Return [X, Y] of the center of cell containing provided text 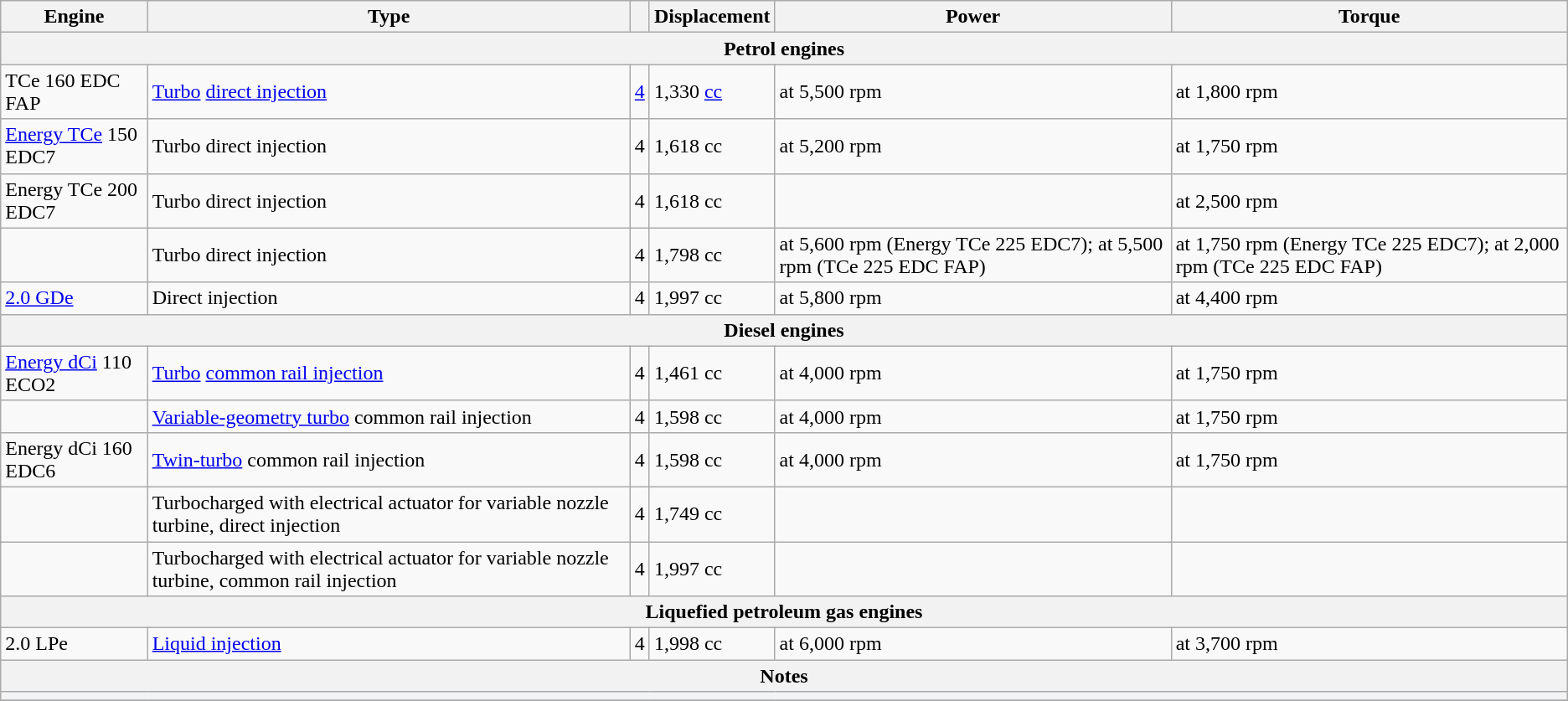
Type [389, 17]
Direct injection [389, 298]
Engine [74, 17]
Turbocharged with electrical actuator for variable nozzle turbine, common rail injection [389, 568]
1,749 cc [712, 514]
at 2,500 rpm [1369, 201]
Notes [784, 676]
at 1,750 rpm (Energy TCe 225 EDC7); at 2,000 rpm (TCe 225 EDC FAP) [1369, 255]
Liquefied petroleum gas engines [784, 612]
Energy TCe 200 EDC7 [74, 201]
Power [973, 17]
at 3,700 rpm [1369, 644]
Turbo common rail injection [389, 374]
at 6,000 rpm [973, 644]
1,330 cc [712, 92]
1,998 cc [712, 644]
at 5,200 rpm [973, 146]
Variable-geometry turbo common rail injection [389, 416]
Twin-turbo common rail injection [389, 459]
Energy dCi 160 EDC6 [74, 459]
2.0 LPe [74, 644]
Displacement [712, 17]
Petrol engines [784, 49]
Turbocharged with electrical actuator for variable nozzle turbine, direct injection [389, 514]
2.0 GDe [74, 298]
Liquid injection [389, 644]
1,798 cc [712, 255]
at 4,400 rpm [1369, 298]
Energy TCe 150 EDC7 [74, 146]
at 1,800 rpm [1369, 92]
at 5,600 rpm (Energy TCe 225 EDC7); at 5,500 rpm (TCe 225 EDC FAP) [973, 255]
Torque [1369, 17]
Energy dCi 110 ECO2 [74, 374]
TCe 160 EDC FAP [74, 92]
at 5,500 rpm [973, 92]
Diesel engines [784, 330]
1,461 cc [712, 374]
at 5,800 rpm [973, 298]
